Provide the (X, Y) coordinate of the cell's center where the given text is located.  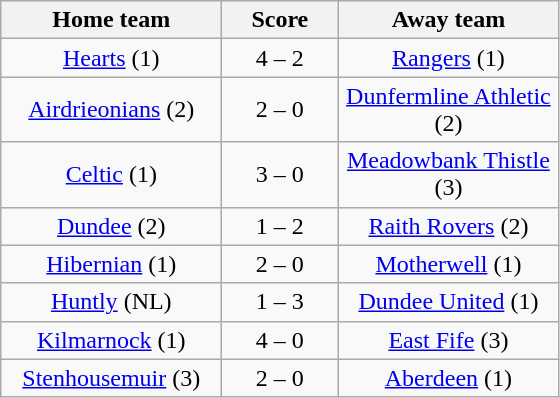
Rangers (1) (448, 58)
Celtic (1) (112, 174)
1 – 3 (280, 302)
Dundee (2) (112, 226)
Airdrieonians (2) (112, 110)
Home team (112, 20)
Motherwell (1) (448, 264)
Away team (448, 20)
Hibernian (1) (112, 264)
Dundee United (1) (448, 302)
4 – 0 (280, 340)
Score (280, 20)
Huntly (NL) (112, 302)
East Fife (3) (448, 340)
Kilmarnock (1) (112, 340)
1 – 2 (280, 226)
Raith Rovers (2) (448, 226)
Stenhousemuir (3) (112, 378)
3 – 0 (280, 174)
Dunfermline Athletic (2) (448, 110)
Meadowbank Thistle (3) (448, 174)
4 – 2 (280, 58)
Aberdeen (1) (448, 378)
Hearts (1) (112, 58)
